Provide the (x, y) coordinate of the cell's center where the given text is located.  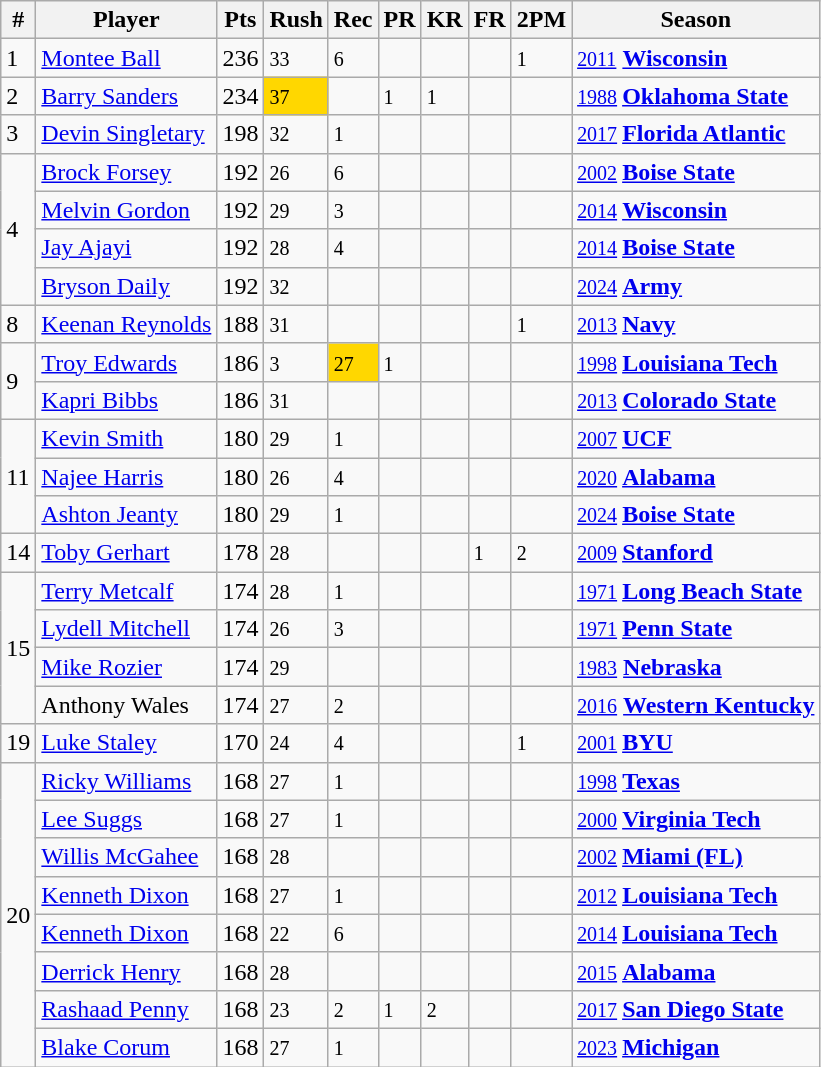
9 (18, 381)
19 (18, 743)
198 (240, 134)
Najee Harris (126, 477)
37 (296, 96)
24 (296, 743)
Willis McGahee (126, 857)
170 (240, 743)
2009 Stanford (696, 553)
2014 Wisconsin (696, 210)
Bryson Daily (126, 286)
14 (18, 553)
PR (400, 20)
20 (18, 914)
Keenan Reynolds (126, 324)
1971 Penn State (696, 629)
15 (18, 648)
178 (240, 553)
2014 Boise State (696, 248)
Pts (240, 20)
Brock Forsey (126, 172)
2013 Navy (696, 324)
Kevin Smith (126, 438)
188 (240, 324)
Lydell Mitchell (126, 629)
Lee Suggs (126, 819)
Anthony Wales (126, 705)
1998 Louisiana Tech (696, 362)
Devin Singletary (126, 134)
1988 Oklahoma State (696, 96)
2024 Army (696, 286)
2PM (541, 20)
KR (444, 20)
2023 Michigan (696, 1047)
Barry Sanders (126, 96)
2020 Alabama (696, 477)
Rec (353, 20)
2013 Colorado State (696, 400)
Ashton Jeanty (126, 515)
11 (18, 476)
2011 Wisconsin (696, 58)
Mike Rozier (126, 667)
FR (490, 20)
2024 Boise State (696, 515)
22 (296, 933)
Luke Staley (126, 743)
1983 Nebraska (696, 667)
2016 Western Kentucky (696, 705)
Montee Ball (126, 58)
2014 Louisiana Tech (696, 933)
Season (696, 20)
2000 Virginia Tech (696, 819)
Blake Corum (126, 1047)
2015 Alabama (696, 971)
2012 Louisiana Tech (696, 895)
2001 BYU (696, 743)
2002 Boise State (696, 172)
Ricky Williams (126, 781)
Rashaad Penny (126, 1009)
1971 Long Beach State (696, 591)
Troy Edwards (126, 362)
1998 Texas (696, 781)
Rush (296, 20)
Jay Ajayi (126, 248)
Melvin Gordon (126, 210)
Terry Metcalf (126, 591)
2002 Miami (FL) (696, 857)
Kapri Bibbs (126, 400)
2007 UCF (696, 438)
Derrick Henry (126, 971)
236 (240, 58)
Player (126, 20)
23 (296, 1009)
2017 San Diego State (696, 1009)
8 (18, 324)
Toby Gerhart (126, 553)
2017 Florida Atlantic (696, 134)
234 (240, 96)
33 (296, 58)
# (18, 20)
